Pinpoint the cell where the given text exists, returning its (x, y) midpoint coordinate. 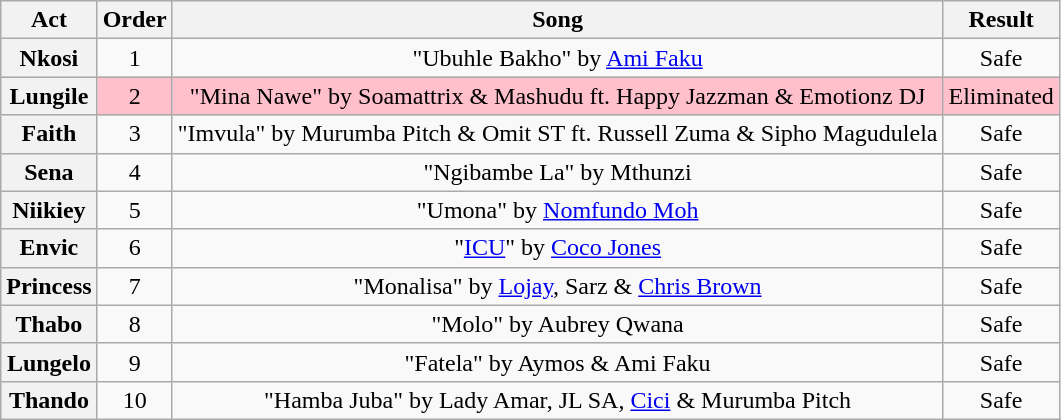
5 (134, 210)
2 (134, 96)
"ICU" by Coco Jones (558, 248)
6 (134, 248)
Thando (49, 400)
"Umona" by Nomfundo Moh (558, 210)
Nkosi (49, 58)
"Hamba Juba" by Lady Amar, JL SA, Cici & Murumba Pitch (558, 400)
Sena (49, 172)
"Molo" by Aubrey Qwana (558, 324)
"Ngibambe La" by Mthunzi (558, 172)
"Monalisa" by Lojay, Sarz & Chris Brown (558, 286)
10 (134, 400)
Eliminated (1001, 96)
Lungelo (49, 362)
8 (134, 324)
Song (558, 20)
"Mina Nawe" by Soamattrix & Mashudu ft. Happy Jazzman & Emotionz DJ (558, 96)
1 (134, 58)
Faith (49, 134)
Niikiey (49, 210)
4 (134, 172)
Thabo (49, 324)
Act (49, 20)
3 (134, 134)
"Ubuhle Bakho" by Ami Faku (558, 58)
Order (134, 20)
9 (134, 362)
Envic (49, 248)
Princess (49, 286)
Result (1001, 20)
"Imvula" by Murumba Pitch & Omit ST ft. Russell Zuma & Sipho Magudulela (558, 134)
Lungile (49, 96)
7 (134, 286)
"Fatela" by Aymos & Ami Faku (558, 362)
